Capture the cell that displays the provided text and extract its (X, Y) central coordinate. 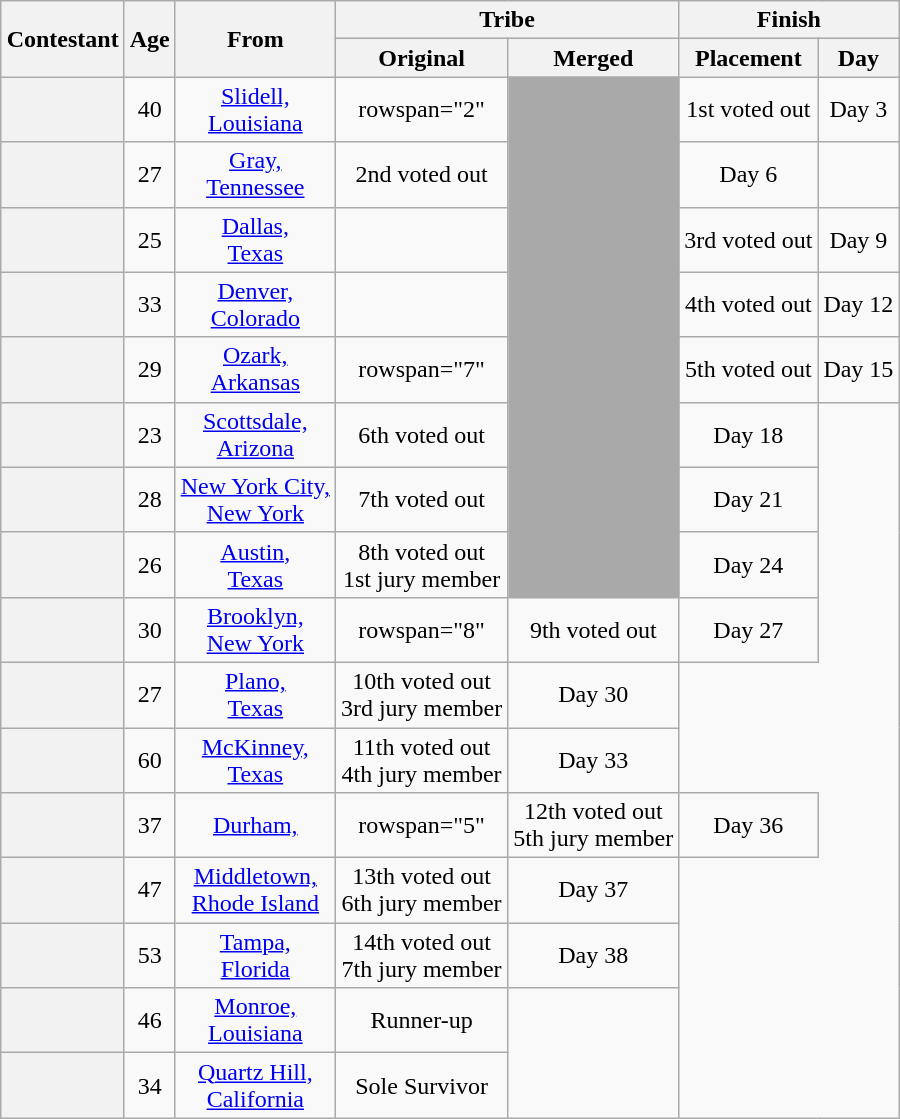
From (255, 39)
rowspan="8" (421, 630)
29 (150, 370)
13th voted out6th jury member (421, 890)
3rd voted out (748, 240)
Age (150, 39)
30 (150, 630)
Gray,Tennessee (255, 174)
Original (421, 58)
25 (150, 240)
rowspan="5" (421, 826)
Slidell,Louisiana (255, 110)
40 (150, 110)
Day 6 (748, 174)
rowspan="7" (421, 370)
Finish (789, 20)
Day 38 (594, 956)
1st voted out (748, 110)
Quartz Hill,California (255, 1086)
Day 36 (748, 826)
Ozark,Arkansas (255, 370)
Day 27 (748, 630)
Day 18 (748, 434)
Day 33 (594, 760)
Durham, (255, 826)
McKinney,Texas (255, 760)
Monroe,Louisiana (255, 1020)
New York City,New York (255, 500)
47 (150, 890)
Day 24 (748, 564)
2nd voted out (421, 174)
Runner-up (421, 1020)
14th voted out7th jury member (421, 956)
Brooklyn,New York (255, 630)
Day 15 (858, 370)
Day (858, 58)
Dallas,Texas (255, 240)
Day 9 (858, 240)
Tampa,Florida (255, 956)
Day 37 (594, 890)
28 (150, 500)
10th voted out3rd jury member (421, 694)
9th voted out (594, 630)
Day 3 (858, 110)
23 (150, 434)
34 (150, 1086)
Day 12 (858, 304)
11th voted out4th jury member (421, 760)
Tribe (506, 20)
Day 21 (748, 500)
12th voted out5th jury member (594, 826)
Contestant (62, 39)
46 (150, 1020)
4th voted out (748, 304)
60 (150, 760)
33 (150, 304)
Austin,Texas (255, 564)
37 (150, 826)
Placement (748, 58)
Merged (594, 58)
6th voted out (421, 434)
26 (150, 564)
rowspan="2" (421, 110)
7th voted out (421, 500)
5th voted out (748, 370)
Day 30 (594, 694)
Scottsdale,Arizona (255, 434)
8th voted out1st jury member (421, 564)
Plano,Texas (255, 694)
Middletown,Rhode Island (255, 890)
Denver,Colorado (255, 304)
Sole Survivor (421, 1086)
53 (150, 956)
